Return [x, y] of the center of cell containing provided text 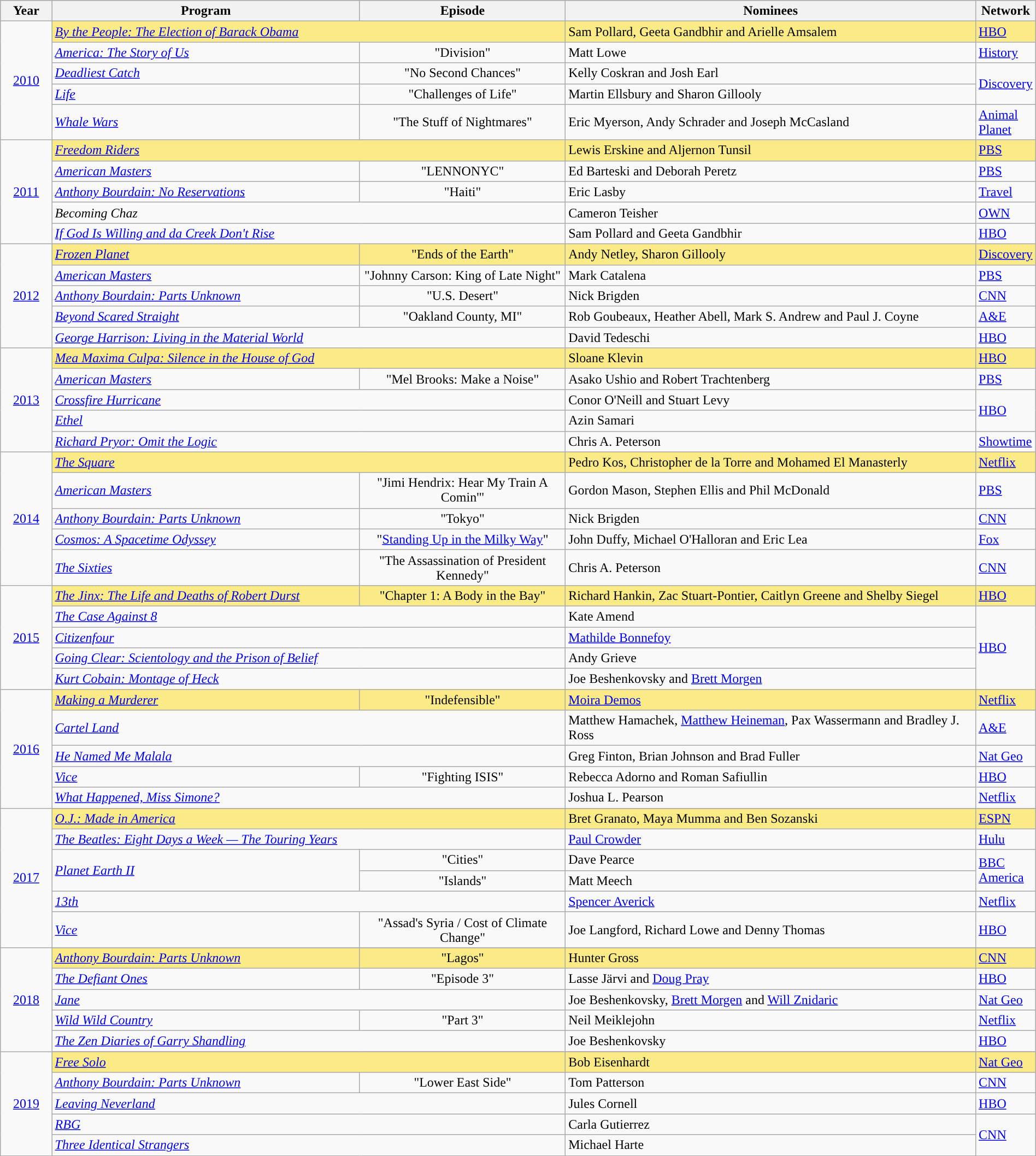
O.J.: Made in America [309, 818]
Wild Wild Country [205, 1021]
"The Assassination of President Kennedy" [462, 567]
George Harrison: Living in the Material World [309, 338]
"Lagos" [462, 958]
Mark Catalena [770, 275]
Andy Netley, Sharon Gillooly [770, 254]
2018 [26, 999]
Free Solo [309, 1062]
ESPN [1006, 818]
Whale Wars [205, 122]
Cameron Teisher [770, 213]
Eric Myerson, Andy Schrader and Joseph McCasland [770, 122]
Carla Gutierrez [770, 1124]
2014 [26, 518]
Showtime [1006, 441]
Gordon Mason, Stephen Ellis and Phil McDonald [770, 491]
RBG [309, 1124]
"Assad's Syria / Cost of Climate Change" [462, 930]
He Named Me Malala [309, 756]
Paul Crowder [770, 839]
Kate Amend [770, 616]
BBC America [1006, 870]
Bret Granato, Maya Mumma and Ben Sozanski [770, 818]
Ethel [309, 421]
Greg Finton, Brian Johnson and Brad Fuller [770, 756]
Richard Pryor: Omit the Logic [309, 441]
Sam Pollard, Geeta Gandbhir and Arielle Amsalem [770, 32]
Michael Harte [770, 1145]
Ed Barteski and Deborah Peretz [770, 171]
Network [1006, 11]
David Tedeschi [770, 338]
Anthony Bourdain: No Reservations [205, 192]
Tom Patterson [770, 1083]
"Standing Up in the Milky Way" [462, 539]
2017 [26, 877]
"No Second Chances" [462, 73]
Neil Meiklejohn [770, 1021]
The Square [309, 462]
Lewis Erskine and Aljernon Tunsil [770, 150]
13th [309, 901]
Asako Ushio and Robert Trachtenberg [770, 379]
Mathilde Bonnefoy [770, 638]
Becoming Chaz [309, 213]
Leaving Neverland [309, 1104]
History [1006, 52]
Eric Lasby [770, 192]
"Lower East Side" [462, 1083]
Joe Beshenkovsky and Brett Morgen [770, 679]
Making a Murderer [205, 700]
Azin Samari [770, 421]
"Haiti" [462, 192]
The Case Against 8 [309, 616]
"Islands" [462, 881]
Sam Pollard and Geeta Gandbhir [770, 233]
Andy Grieve [770, 658]
"Challenges of Life" [462, 94]
Matthew Hamachek, Matthew Heineman, Pax Wassermann and Bradley J. Ross [770, 728]
Dave Pearce [770, 860]
Cosmos: A Spacetime Odyssey [205, 539]
Hunter Gross [770, 958]
What Happened, Miss Simone? [309, 798]
Cartel Land [309, 728]
Kelly Coskran and Josh Earl [770, 73]
OWN [1006, 213]
Rebecca Adorno and Roman Safiullin [770, 777]
Sloane Klevin [770, 358]
By the People: The Election of Barack Obama [309, 32]
Bob Eisenhardt [770, 1062]
Travel [1006, 192]
Joe Langford, Richard Lowe and Denny Thomas [770, 930]
Planet Earth II [205, 870]
Joshua L. Pearson [770, 798]
The Beatles: Eight Days a Week — The Touring Years [309, 839]
Matt Meech [770, 881]
Citizenfour [309, 638]
Lasse Järvi and Doug Pray [770, 978]
2015 [26, 637]
"The Stuff of Nightmares" [462, 122]
2011 [26, 192]
"Part 3" [462, 1021]
2013 [26, 400]
Kurt Cobain: Montage of Heck [309, 679]
Spencer Averick [770, 901]
Episode [462, 11]
John Duffy, Michael O'Halloran and Eric Lea [770, 539]
Beyond Scared Straight [205, 317]
"Ends of the Earth" [462, 254]
Nominees [770, 11]
If God Is Willing and da Creek Don't Rise [309, 233]
"Johnny Carson: King of Late Night" [462, 275]
Joe Beshenkovsky, Brett Morgen and Will Znidaric [770, 999]
Going Clear: Scientology and the Prison of Belief [309, 658]
Pedro Kos, Christopher de la Torre and Mohamed El Manasterly [770, 462]
"Episode 3" [462, 978]
Jules Cornell [770, 1104]
America: The Story of Us [205, 52]
Three Identical Strangers [309, 1145]
Moira Demos [770, 700]
2016 [26, 748]
The Jinx: The Life and Deaths of Robert Durst [205, 595]
2012 [26, 296]
"Jimi Hendrix: Hear My Train A Comin'" [462, 491]
Freedom Riders [309, 150]
Joe Beshenkovsky [770, 1041]
"Indefensible" [462, 700]
Fox [1006, 539]
Frozen Planet [205, 254]
"Chapter 1: A Body in the Bay" [462, 595]
The Defiant Ones [205, 978]
Life [205, 94]
Jane [309, 999]
"Tokyo" [462, 518]
Deadliest Catch [205, 73]
Matt Lowe [770, 52]
Hulu [1006, 839]
Year [26, 11]
Rob Goubeaux, Heather Abell, Mark S. Andrew and Paul J. Coyne [770, 317]
Animal Planet [1006, 122]
Mea Maxima Culpa: Silence in the House of God [309, 358]
"Oakland County, MI" [462, 317]
Richard Hankin, Zac Stuart-Pontier, Caitlyn Greene and Shelby Siegel [770, 595]
2010 [26, 81]
"Division" [462, 52]
"Mel Brooks: Make a Noise" [462, 379]
Martin Ellsbury and Sharon Gillooly [770, 94]
"LENNONYC" [462, 171]
Conor O'Neill and Stuart Levy [770, 400]
The Sixties [205, 567]
"Cities" [462, 860]
"Fighting ISIS" [462, 777]
2019 [26, 1104]
"U.S. Desert" [462, 296]
Crossfire Hurricane [309, 400]
Program [205, 11]
The Zen Diaries of Garry Shandling [309, 1041]
